Search for the cell housing the specified text and yield its (x, y) center coordinate. 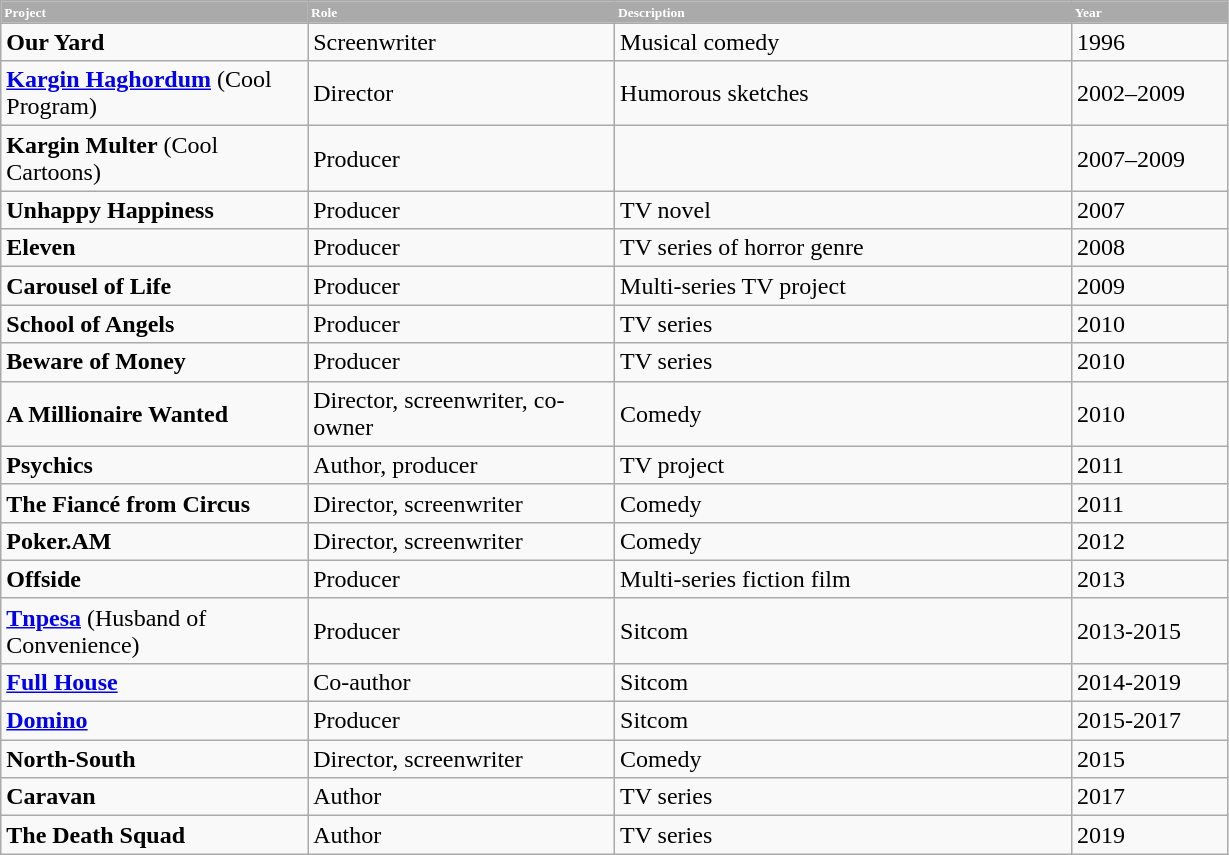
Humorous sketches (844, 94)
Caravan (154, 797)
Poker.AM (154, 541)
Unhappy Happiness (154, 210)
1996 (1150, 42)
A Millionaire Wanted (154, 414)
Director (462, 94)
2013-2015 (1150, 630)
2015 (1150, 759)
School of Angels (154, 324)
TV novel (844, 210)
Musical comedy (844, 42)
2013 (1150, 579)
Tnpesa (Husband of Convenience) (154, 630)
2015-2017 (1150, 721)
The Fiancé from Circus (154, 503)
TV project (844, 465)
Kargin Haghordum (Cool Program) (154, 94)
2002–2009 (1150, 94)
2007–2009 (1150, 158)
Full House (154, 683)
Multi-series TV project (844, 286)
2014-2019 (1150, 683)
2017 (1150, 797)
Our Yard (154, 42)
Beware of Money (154, 362)
Eleven (154, 248)
Screenwriter (462, 42)
Description (844, 12)
TV series of horror genre (844, 248)
Author, producer (462, 465)
Offside (154, 579)
Domino (154, 721)
The Death Squad (154, 835)
Director, screenwriter, co-owner (462, 414)
Psychics (154, 465)
2007 (1150, 210)
2012 (1150, 541)
2009 (1150, 286)
Carousel of Life (154, 286)
Multi-series fiction film (844, 579)
Project (154, 12)
Role (462, 12)
2008 (1150, 248)
Year (1150, 12)
Co-author (462, 683)
2019 (1150, 835)
Kargin Multer (Cool Cartoons) (154, 158)
North-South (154, 759)
